Extract the [X, Y] coordinate from the center of the cell holding the provided text.  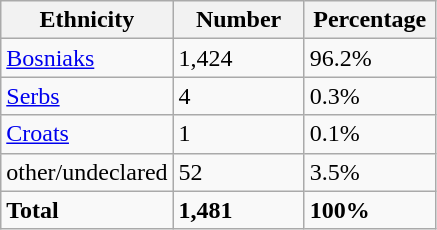
Serbs [87, 96]
Croats [87, 134]
1,424 [238, 58]
Total [87, 210]
1 [238, 134]
Number [238, 20]
Ethnicity [87, 20]
100% [370, 210]
52 [238, 172]
1,481 [238, 210]
3.5% [370, 172]
0.1% [370, 134]
other/undeclared [87, 172]
Bosniaks [87, 58]
0.3% [370, 96]
4 [238, 96]
Percentage [370, 20]
96.2% [370, 58]
